Extract the (X, Y) coordinate from the center of the cell holding the provided text.  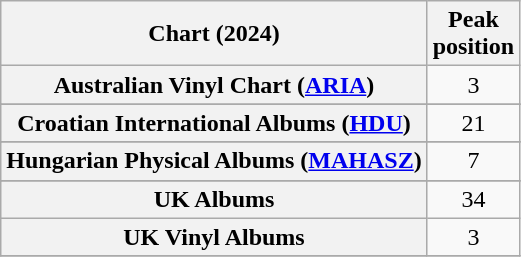
Hungarian Physical Albums (MAHASZ) (214, 161)
UK Vinyl Albums (214, 237)
34 (473, 199)
Croatian International Albums (HDU) (214, 123)
Chart (2024) (214, 34)
7 (473, 161)
Peakposition (473, 34)
21 (473, 123)
UK Albums (214, 199)
Australian Vinyl Chart (ARIA) (214, 85)
